Extract the (x, y) coordinate from the center of the cell holding the provided text.  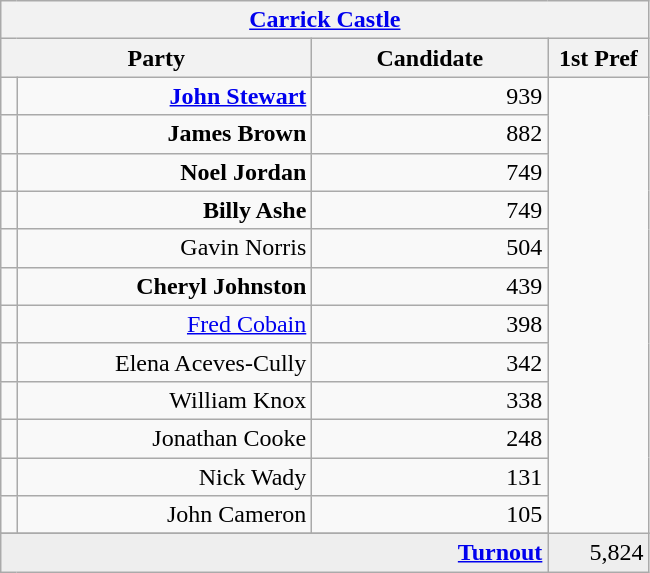
504 (430, 248)
William Knox (164, 400)
Turnout (274, 553)
131 (430, 477)
Fred Cobain (164, 324)
939 (430, 96)
248 (430, 438)
Billy Ashe (164, 210)
Noel Jordan (164, 172)
John Stewart (164, 96)
Candidate (430, 58)
882 (430, 134)
398 (430, 324)
John Cameron (164, 515)
Carrick Castle (325, 20)
James Brown (164, 134)
105 (430, 515)
439 (430, 286)
338 (430, 400)
5,824 (598, 553)
Gavin Norris (164, 248)
Jonathan Cooke (164, 438)
Party (156, 58)
Nick Wady (164, 477)
Cheryl Johnston (164, 286)
1st Pref (598, 58)
Elena Aceves-Cully (164, 362)
342 (430, 362)
